Detect which cell encompasses the target text, then output its (X, Y) center coordinate. 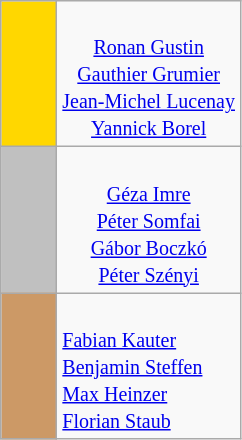
Ronan GustinGauthier GrumierJean-Michel LucenayYannick Borel (149, 74)
Géza ImrePéter SomfaiGábor BoczkóPéter Szényi (149, 220)
Fabian KauterBenjamin SteffenMax HeinzerFlorian Staub (149, 366)
